Determine the [X, Y] coordinate at the center of the cell enclosing the given text.  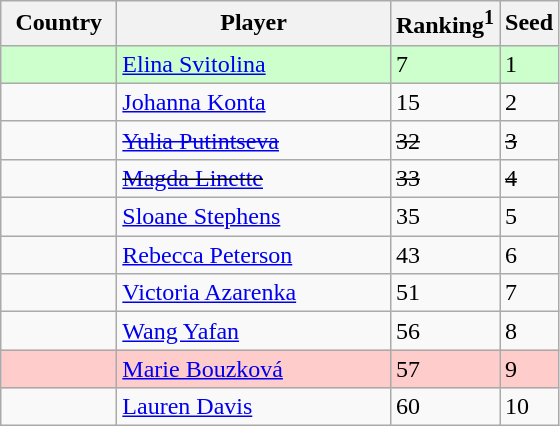
2 [530, 102]
Wang Yafan [254, 331]
15 [444, 102]
Seed [530, 24]
51 [444, 293]
10 [530, 407]
32 [444, 140]
1 [530, 64]
Country [59, 24]
Player [254, 24]
5 [530, 217]
4 [530, 178]
Sloane Stephens [254, 217]
56 [444, 331]
3 [530, 140]
Victoria Azarenka [254, 293]
Johanna Konta [254, 102]
6 [530, 255]
Magda Linette [254, 178]
Marie Bouzková [254, 369]
Elina Svitolina [254, 64]
35 [444, 217]
8 [530, 331]
Lauren Davis [254, 407]
60 [444, 407]
57 [444, 369]
9 [530, 369]
43 [444, 255]
Yulia Putintseva [254, 140]
33 [444, 178]
Rebecca Peterson [254, 255]
Ranking1 [444, 24]
